Extract the [X, Y] coordinate from the center of the cell holding the provided text.  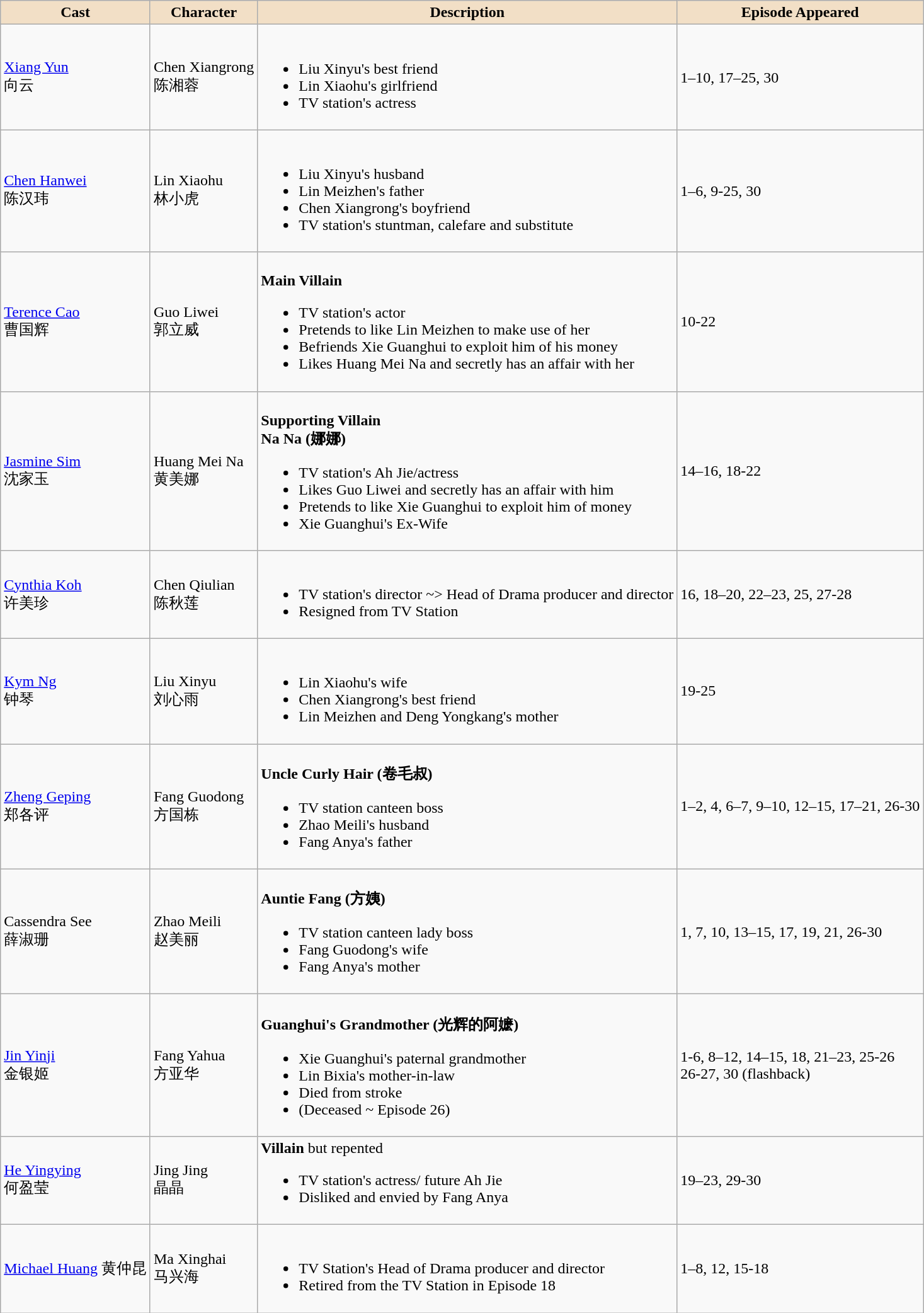
1–2, 4, 6–7, 9–10, 12–15, 17–21, 26-30 [800, 806]
Fang Yahua 方亚华 [203, 1065]
Uncle Curly Hair (卷毛叔)TV station canteen bossZhao Meili's husbandFang Anya's father [467, 806]
Kym Ng 钟琴 [76, 692]
Guo Liwei 郭立威 [203, 321]
1–10, 17–25, 30 [800, 77]
Auntie Fang (方姨)TV station canteen lady bossFang Guodong's wifeFang Anya's mother [467, 931]
Jing Jing 晶晶 [203, 1180]
16, 18–20, 22–23, 25, 27-28 [800, 595]
Cassendra See 薛淑珊 [76, 931]
Liu Xinyu's best friendLin Xiaohu's girlfriendTV station's actress [467, 77]
Fang Guodong 方国栋 [203, 806]
Description [467, 13]
Cynthia Koh 许美珍 [76, 595]
Cast [76, 13]
1-6, 8–12, 14–15, 18, 21–23, 25-26 26-27, 30 (flashback) [800, 1065]
Lin Xiaohu 林小虎 [203, 191]
Chen Xiangrong 陈湘蓉 [203, 77]
1, 7, 10, 13–15, 17, 19, 21, 26-30 [800, 931]
TV station's director ~> Head of Drama producer and directorResigned from TV Station [467, 595]
Chen Hanwei 陈汉玮 [76, 191]
Xiang Yun 向云 [76, 77]
Zhao Meili 赵美丽 [203, 931]
Terence Cao 曹国辉 [76, 321]
Chen Qiulian 陈秋莲 [203, 595]
Liu Xinyu's husbandLin Meizhen's fatherChen Xiangrong's boyfriendTV station's stuntman, calefare and substitute [467, 191]
19–23, 29-30 [800, 1180]
Huang Mei Na 黄美娜 [203, 471]
Episode Appeared [800, 13]
Ma Xinghai 马兴海 [203, 1268]
Jin Yinji 金银姬 [76, 1065]
TV Station's Head of Drama producer and directorRetired from the TV Station in Episode 18 [467, 1268]
Liu Xinyu 刘心雨 [203, 692]
10-22 [800, 321]
Lin Xiaohu's wifeChen Xiangrong's best friendLin Meizhen and Deng Yongkang's mother [467, 692]
1–8, 12, 15-18 [800, 1268]
Guanghui's Grandmother (光辉的阿嬷)Xie Guanghui's paternal grandmotherLin Bixia's mother-in-lawDied from stroke(Deceased ~ Episode 26) [467, 1065]
Villain but repentedTV station's actress/ future Ah JieDisliked and envied by Fang Anya [467, 1180]
Zheng Geping 郑各评 [76, 806]
Michael Huang 黄仲昆 [76, 1268]
Character [203, 13]
Jasmine Sim 沈家玉 [76, 471]
19-25 [800, 692]
1–6, 9-25, 30 [800, 191]
14–16, 18-22 [800, 471]
He Yingying 何盈莹 [76, 1180]
